Locate the cell with the specified text and output its [x, y] center coordinate. 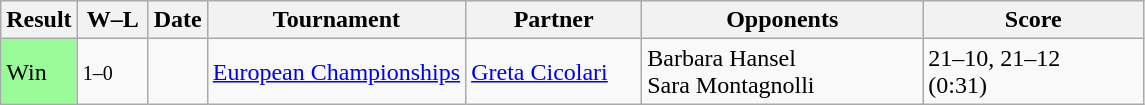
Result [39, 20]
W–L [112, 20]
Greta Cicolari [554, 72]
Barbara Hansel Sara Montagnolli [782, 72]
1–0 [112, 72]
Win [39, 72]
Date [178, 20]
21–10, 21–12(0:31) [1034, 72]
Partner [554, 20]
Tournament [336, 20]
Opponents [782, 20]
Score [1034, 20]
European Championships [336, 72]
